Capture the cell that displays the provided text and extract its [X, Y] central coordinate. 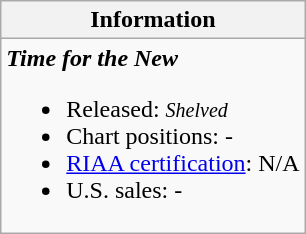
Time for the NewReleased: ShelvedChart positions: -RIAA certification: N/AU.S. sales: - [153, 136]
Information [153, 20]
